Return [X, Y] of the center of cell containing provided text 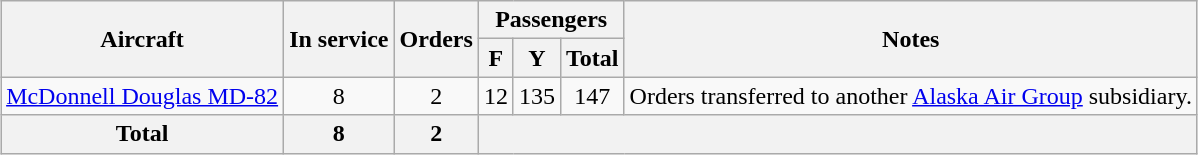
Orders transferred to another Alaska Air Group subsidiary. [910, 96]
F [496, 58]
Y [536, 58]
Orders [436, 39]
Passengers [551, 20]
Notes [910, 39]
147 [592, 96]
135 [536, 96]
In service [339, 39]
McDonnell Douglas MD-82 [142, 96]
12 [496, 96]
Aircraft [142, 39]
